Identify which cell holds the provided text, then report its [X, Y] central coordinate. 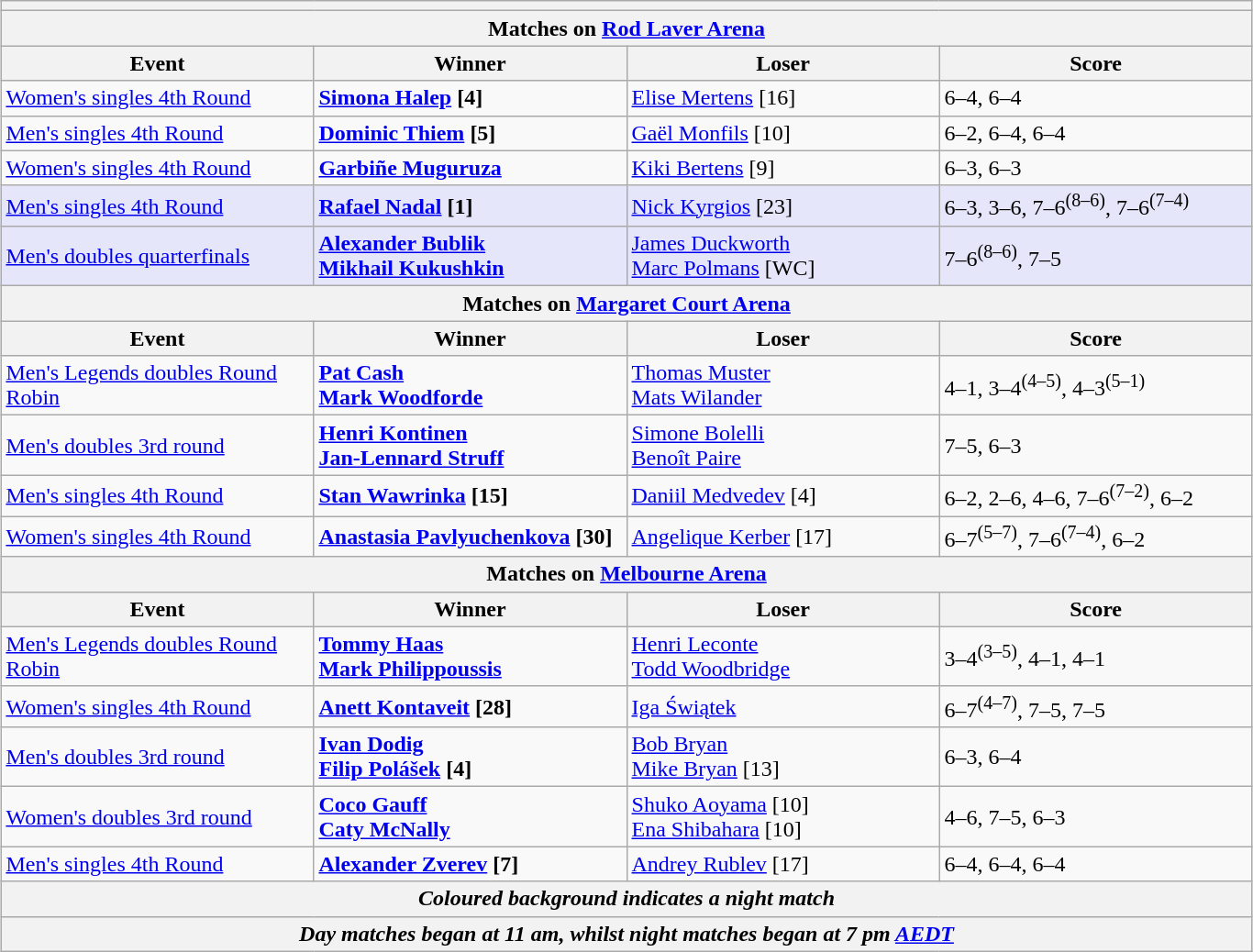
Pat Cash Mark Woodforde [470, 385]
4–6, 7–5, 6–3 [1095, 816]
6–3, 3–6, 7–6(8–6), 7–6(7–4) [1095, 205]
6–2, 6–4, 6–4 [1095, 133]
Gaël Monfils [10] [783, 133]
Elise Mertens [16] [783, 98]
7–5, 6–3 [1095, 446]
Anastasia Pavlyuchenkova [30] [470, 537]
Women's doubles 3rd round [158, 816]
6–7(5–7), 7–6(7–4), 6–2 [1095, 537]
6–2, 2–6, 4–6, 7–6(7–2), 6–2 [1095, 495]
6–4, 6–4, 6–4 [1095, 864]
Shuko Aoyama [10] Ena Shibahara [10] [783, 816]
Men's doubles quarterfinals [158, 257]
Simone Bolelli Benoît Paire [783, 446]
Dominic Thiem [5] [470, 133]
Angelique Kerber [17] [783, 537]
Bob Bryan Mike Bryan [13] [783, 758]
Andrey Rublev [17] [783, 864]
Ivan Dodig Filip Polášek [4] [470, 758]
Rafael Nadal [1] [470, 205]
Thomas Muster Mats Wilander [783, 385]
Daniil Medvedev [4] [783, 495]
4–1, 3–4(4–5), 4–3(5–1) [1095, 385]
Henri Kontinen Jan-Lennard Struff [470, 446]
Alexander Zverev [7] [470, 864]
Anett Kontaveit [28] [470, 706]
Alexander Bublik Mikhail Kukushkin [470, 257]
Garbiñe Muguruza [470, 168]
Simona Halep [4] [470, 98]
6–4, 6–4 [1095, 98]
6–3, 6–4 [1095, 758]
Kiki Bertens [9] [783, 168]
Matches on Rod Laver Arena [626, 28]
Day matches began at 11 am, whilst night matches began at 7 pm AEDT [626, 934]
Coloured background indicates a night match [626, 899]
James Duckworth Marc Polmans [WC] [783, 257]
Nick Kyrgios [23] [783, 205]
Coco Gauff Caty McNally [470, 816]
3–4(3–5), 4–1, 4–1 [1095, 657]
Stan Wawrinka [15] [470, 495]
Henri Leconte Todd Woodbridge [783, 657]
Matches on Margaret Court Arena [626, 304]
Matches on Melbourne Arena [626, 574]
7–6(8–6), 7–5 [1095, 257]
6–7(4–7), 7–5, 7–5 [1095, 706]
Tommy Haas Mark Philippoussis [470, 657]
6–3, 6–3 [1095, 168]
Iga Świątek [783, 706]
